Output the [x, y] coordinate of the center of the cell containing the given text.  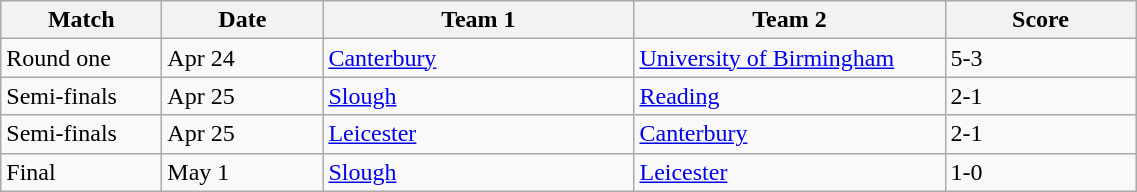
Score [1040, 20]
Date [242, 20]
Final [82, 172]
5-3 [1040, 58]
1-0 [1040, 172]
Round one [82, 58]
Match [82, 20]
Team 2 [790, 20]
Reading [790, 96]
University of Birmingham [790, 58]
May 1 [242, 172]
Team 1 [478, 20]
Apr 24 [242, 58]
